Extract the (X, Y) coordinate from the center of the cell holding the provided text.  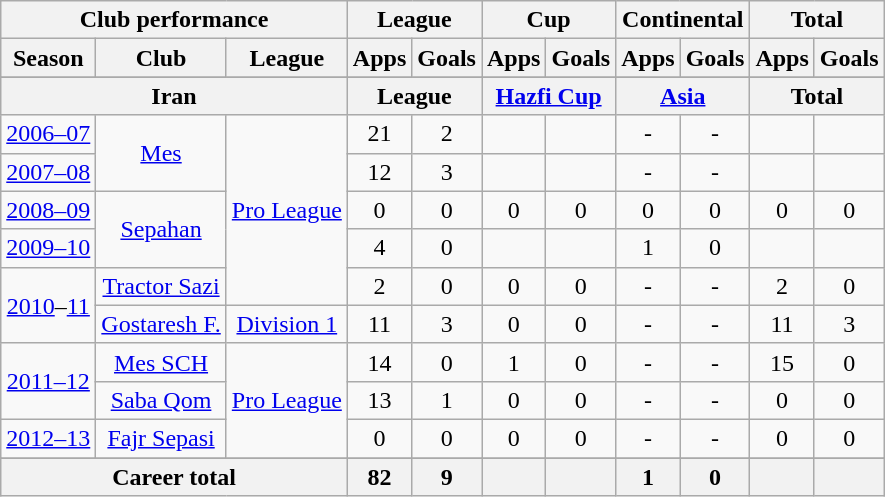
Division 1 (286, 324)
Career total (174, 477)
2008–09 (48, 210)
Saba Qom (161, 400)
Sepahan (161, 229)
2009–10 (48, 248)
21 (379, 134)
Club (161, 58)
Asia (683, 96)
2011–12 (48, 381)
Gostaresh F. (161, 324)
Mes (161, 153)
13 (379, 400)
2012–13 (48, 438)
Mes SCH (161, 362)
Fajr Sepasi (161, 438)
Cup (549, 20)
Club performance (174, 20)
12 (379, 172)
14 (379, 362)
4 (379, 248)
Season (48, 58)
Iran (174, 96)
9 (447, 477)
82 (379, 477)
2006–07 (48, 134)
Hazfi Cup (549, 96)
Continental (683, 20)
2010–11 (48, 305)
Tractor Sazi (161, 286)
2007–08 (48, 172)
15 (782, 362)
